Provide the [X, Y] coordinate of the cell's center where the given text is located.  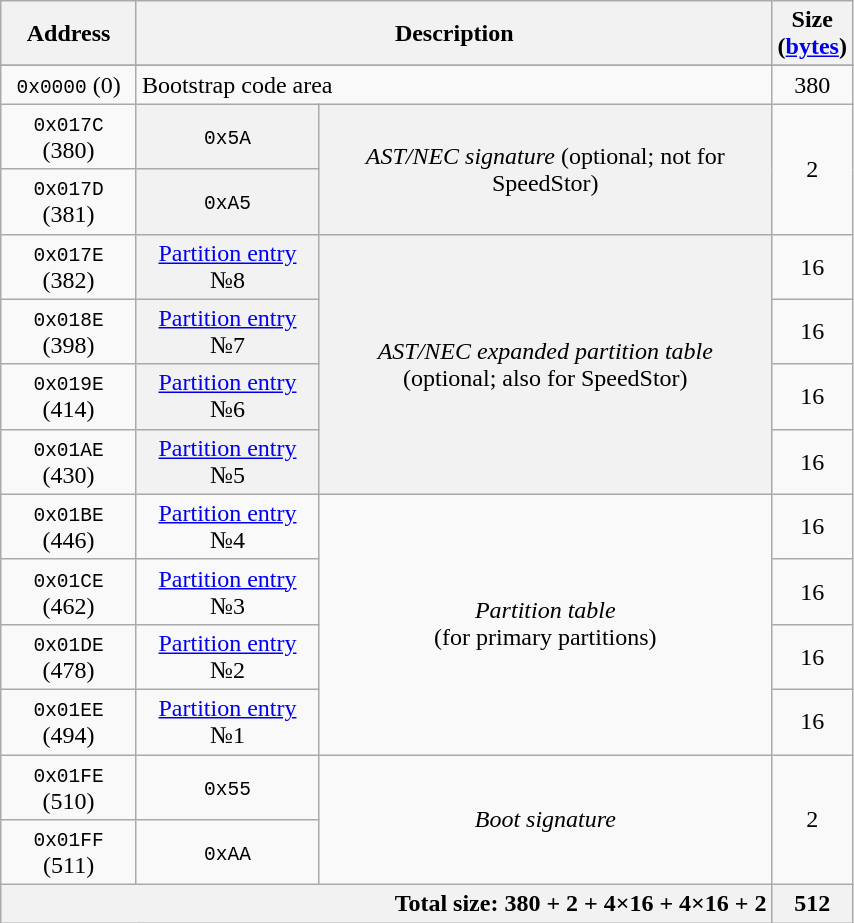
0x01DE (478) [69, 656]
Bootstrap code area [454, 85]
Total size: 380 + 2 + 4×16 + 4×16 + 2 [386, 904]
Partition entry №5 [227, 462]
0x017D (381) [69, 202]
Partition entry №3 [227, 592]
Partition entry №2 [227, 656]
0x01BE (446) [69, 526]
AST/NEC signature (optional; not for SpeedStor) [546, 169]
0x01CE (462) [69, 592]
Partition entry №6 [227, 396]
0x018E (398) [69, 332]
0x01FE (510) [69, 786]
0x0000 (0) [69, 85]
0xA5 [227, 202]
Partition entry №1 [227, 722]
0x019E (414) [69, 396]
512 [812, 904]
0x01EE (494) [69, 722]
Partition table(for primary partitions) [546, 624]
0x01AE (430) [69, 462]
0x5A [227, 136]
Boot signature [546, 819]
0x017C (380) [69, 136]
Partition entry №8 [227, 266]
Address [69, 34]
AST/NEC expanded partition table(optional; also for SpeedStor) [546, 364]
0x55 [227, 786]
Partition entry №4 [227, 526]
Description [454, 34]
Partition entry №7 [227, 332]
0x017E (382) [69, 266]
0x01FF (511) [69, 852]
Size(bytes) [812, 34]
380 [812, 85]
0xAA [227, 852]
